Locate the cell with the specified text and output its [X, Y] center coordinate. 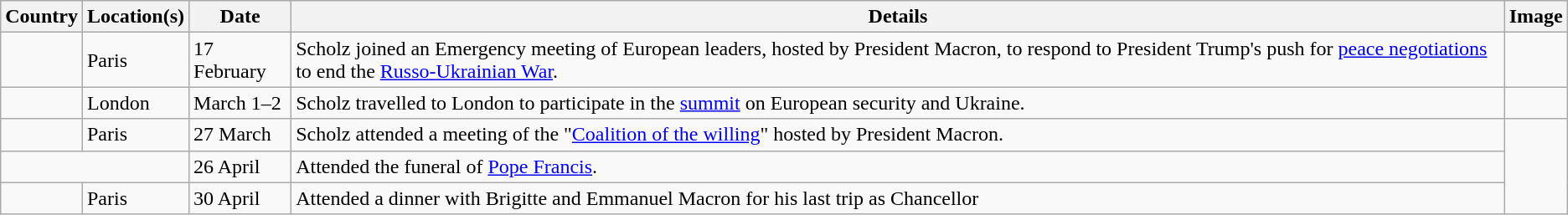
30 April [240, 198]
Image [1536, 17]
Details [898, 17]
Location(s) [136, 17]
Scholz attended a meeting of the "Coalition of the willing" hosted by President Macron. [898, 135]
London [136, 103]
17 February [240, 60]
27 March [240, 135]
March 1–2 [240, 103]
Date [240, 17]
Attended the funeral of Pope Francis. [898, 166]
Attended a dinner with Brigitte and Emmanuel Macron for his last trip as Chancellor [898, 198]
Country [42, 17]
Scholz travelled to London to participate in the summit on European security and Ukraine. [898, 103]
26 April [240, 166]
